Output the [x, y] coordinate of the center of the cell containing the given text.  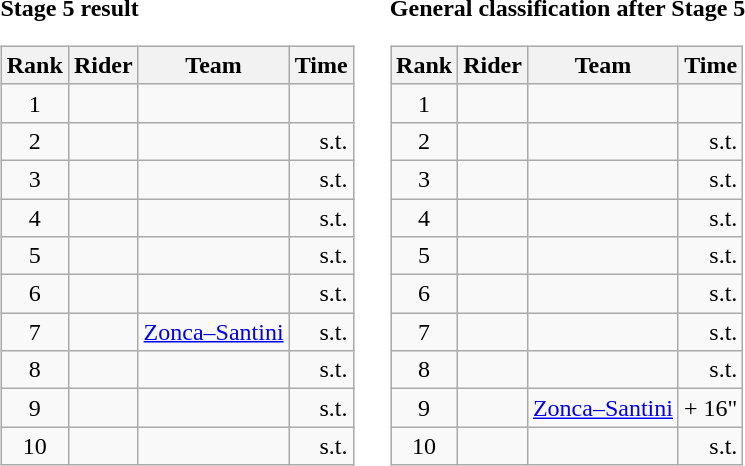
+ 16" [710, 408]
